Detect which cell encompasses the target text, then output its (X, Y) center coordinate. 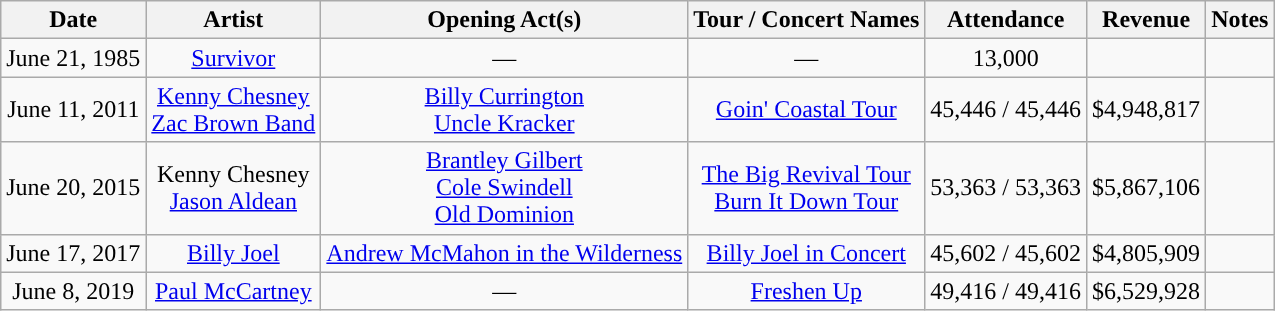
June 20, 2015 (74, 188)
Attendance (1006, 20)
13,000 (1006, 58)
June 8, 2019 (74, 291)
$4,948,817 (1146, 110)
Kenny ChesneyJason Aldean (234, 188)
The Big Revival TourBurn It Down Tour (806, 188)
Kenny ChesneyZac Brown Band (234, 110)
45,446 / 45,446 (1006, 110)
June 17, 2017 (74, 253)
$5,867,106 (1146, 188)
Andrew McMahon in the Wilderness (504, 253)
Billy Joel in Concert (806, 253)
Billy CurringtonUncle Kracker (504, 110)
Opening Act(s) (504, 20)
$6,529,928 (1146, 291)
Brantley GilbertCole SwindellOld Dominion (504, 188)
45,602 / 45,602 (1006, 253)
June 21, 1985 (74, 58)
$4,805,909 (1146, 253)
Goin' Coastal Tour (806, 110)
Paul McCartney (234, 291)
Survivor (234, 58)
53,363 / 53,363 (1006, 188)
Artist (234, 20)
49,416 / 49,416 (1006, 291)
Tour / Concert Names (806, 20)
Notes (1240, 20)
Date (74, 20)
June 11, 2011 (74, 110)
Revenue (1146, 20)
Freshen Up (806, 291)
Billy Joel (234, 253)
